Determine the (x, y) coordinate at the center of the cell enclosing the given text.  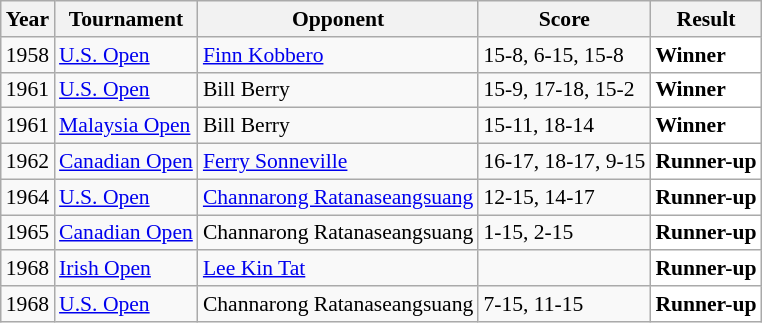
Malaysia Open (126, 126)
1-15, 2-15 (564, 233)
7-15, 11-15 (564, 304)
Ferry Sonneville (338, 162)
15-11, 18-14 (564, 126)
Score (564, 19)
16-17, 18-17, 9-15 (564, 162)
12-15, 14-17 (564, 197)
1962 (28, 162)
Finn Kobbero (338, 55)
Lee Kin Tat (338, 269)
Irish Open (126, 269)
Tournament (126, 19)
Year (28, 19)
15-9, 17-18, 15-2 (564, 90)
15-8, 6-15, 15-8 (564, 55)
1964 (28, 197)
1958 (28, 55)
1965 (28, 233)
Result (706, 19)
Opponent (338, 19)
